Scan for the cell matching the given text and deliver its (x, y) coordinate at center. 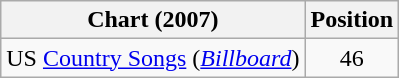
Position (352, 20)
US Country Songs (Billboard) (153, 58)
46 (352, 58)
Chart (2007) (153, 20)
